Output the (X, Y) coordinate of the center of the cell containing the given text.  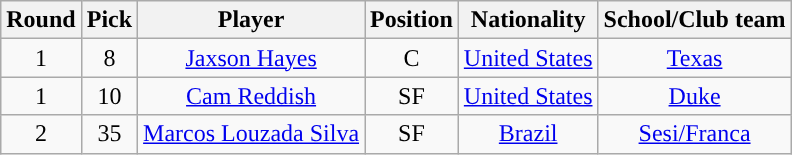
Nationality (528, 20)
8 (109, 58)
Round (41, 20)
Sesi/Franca (694, 134)
Duke (694, 96)
10 (109, 96)
C (412, 58)
School/Club team (694, 20)
35 (109, 134)
Position (412, 20)
2 (41, 134)
Cam Reddish (252, 96)
Marcos Louzada Silva (252, 134)
Pick (109, 20)
Player (252, 20)
Jaxson Hayes (252, 58)
Texas (694, 58)
Brazil (528, 134)
